For the text-containing cell, return its midpoint in [X, Y] coordinate format. 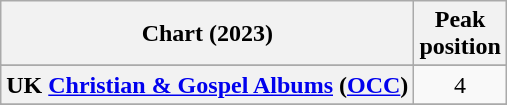
Peakposition [460, 34]
4 [460, 85]
Chart (2023) [208, 34]
UK Christian & Gospel Albums (OCC) [208, 85]
